Output the (X, Y) coordinate of the center of the cell containing the given text.  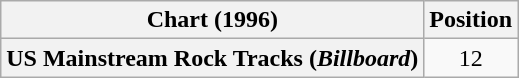
Chart (1996) (212, 20)
Position (471, 20)
US Mainstream Rock Tracks (Billboard) (212, 58)
12 (471, 58)
